Detect which cell encompasses the target text, then output its (X, Y) center coordinate. 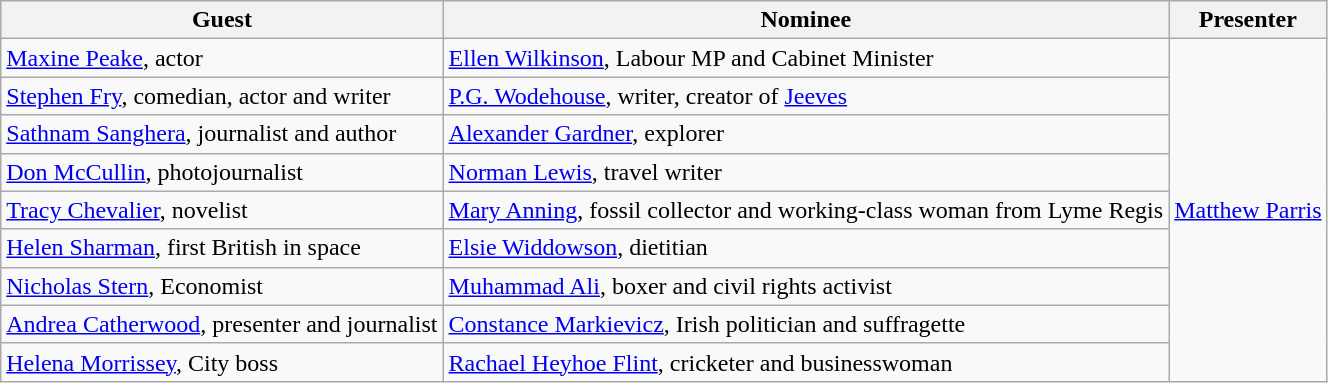
Helen Sharman, first British in space (222, 248)
Nominee (806, 20)
Presenter (1248, 20)
Guest (222, 20)
Helena Morrissey, City boss (222, 362)
Elsie Widdowson, dietitian (806, 248)
Constance Markievicz, Irish politician and suffragette (806, 324)
Norman Lewis, travel writer (806, 172)
Alexander Gardner, explorer (806, 134)
Stephen Fry, comedian, actor and writer (222, 96)
Tracy Chevalier, novelist (222, 210)
Muhammad Ali, boxer and civil rights activist (806, 286)
P.G. Wodehouse, writer, creator of Jeeves (806, 96)
Nicholas Stern, Economist (222, 286)
Ellen Wilkinson, Labour MP and Cabinet Minister (806, 58)
Rachael Heyhoe Flint, cricketer and businesswoman (806, 362)
Maxine Peake, actor (222, 58)
Matthew Parris (1248, 210)
Sathnam Sanghera, journalist and author (222, 134)
Don McCullin, photojournalist (222, 172)
Mary Anning, fossil collector and working-class woman from Lyme Regis (806, 210)
Andrea Catherwood, presenter and journalist (222, 324)
